Capture the cell that displays the provided text and extract its (X, Y) central coordinate. 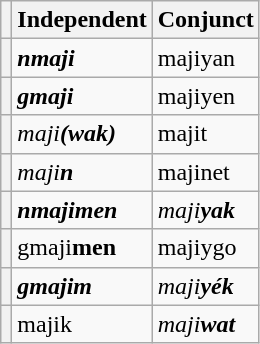
gmajimen (82, 248)
nmajimen (82, 210)
gmaji (82, 96)
gmajim (82, 286)
nmaji (82, 58)
Conjunct (206, 20)
majiyen (206, 96)
Independent (82, 20)
majik (82, 324)
majiyék (206, 286)
majiygo (206, 248)
majiyak (206, 210)
majiyan (206, 58)
majit (206, 134)
majinet (206, 172)
majin (82, 172)
maji(wak) (82, 134)
majiwat (206, 324)
